Find where the given text appears and provide that cell's center as (X, Y) coordinate. 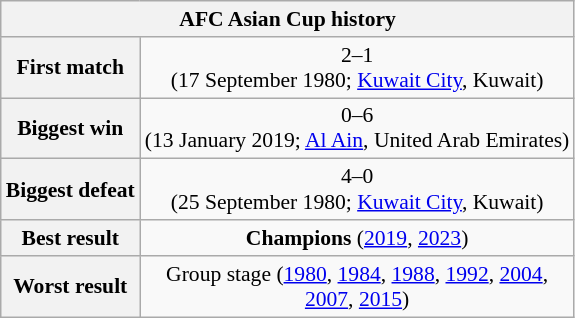
First match (70, 68)
2–1 (17 September 1980; Kuwait City, Kuwait) (358, 68)
Group stage (1980, 1984, 1988, 1992, 2004,2007, 2015) (358, 286)
AFC Asian Cup history (288, 19)
Biggest win (70, 128)
Champions (2019, 2023) (358, 238)
Worst result (70, 286)
Best result (70, 238)
Biggest defeat (70, 190)
0–6 (13 January 2019; Al Ain, United Arab Emirates) (358, 128)
4–0 (25 September 1980; Kuwait City, Kuwait) (358, 190)
